Provide the [X, Y] coordinate of the cell's center where the given text is located.  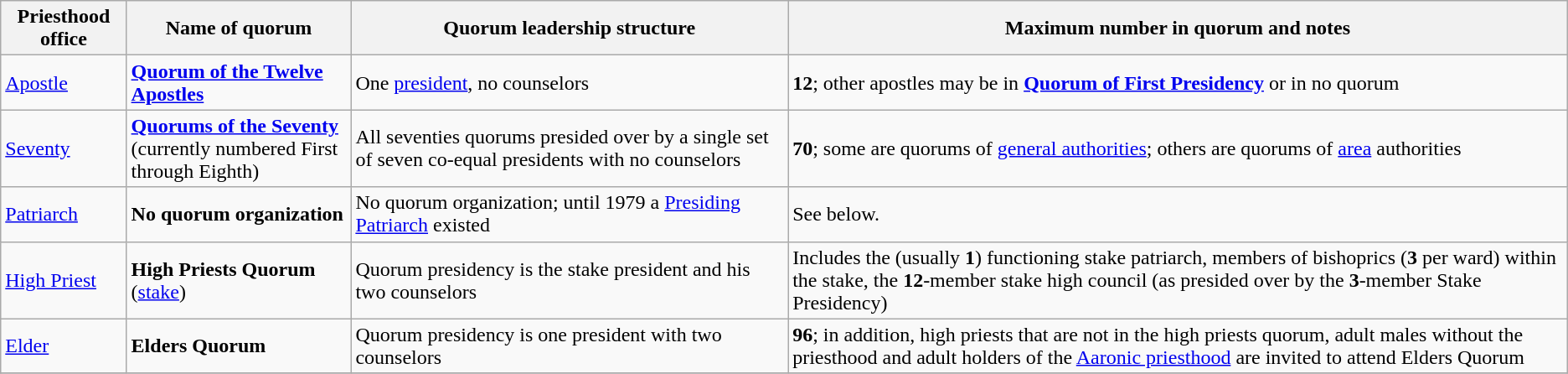
All seventies quorums presided over by a single set of seven co-equal presidents with no counselors [570, 148]
12; other apostles may be in Quorum of First Presidency or in no quorum [1178, 82]
Apostle [64, 82]
No quorum organization [239, 215]
Priesthood office [64, 29]
Elders Quorum [239, 345]
Quorums of the Seventy(currently numbered First through Eighth) [239, 148]
Quorum leadership structure [570, 29]
Seventy [64, 148]
No quorum organization; until 1979 a Presiding Patriarch existed [570, 215]
Quorum of the Twelve Apostles [239, 82]
High Priests Quorum (stake) [239, 280]
Quorum presidency is the stake president and his two counselors [570, 280]
Name of quorum [239, 29]
Patriarch [64, 215]
Maximum number in quorum and notes [1178, 29]
Quorum presidency is one president with two counselors [570, 345]
70; some are quorums of general authorities; others are quorums of area authorities [1178, 148]
High Priest [64, 280]
See below. [1178, 215]
One president, no counselors [570, 82]
Elder [64, 345]
